Detect which cell encompasses the target text, then output its (x, y) center coordinate. 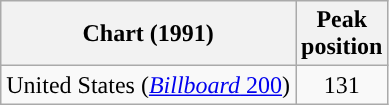
131 (342, 85)
Chart (1991) (148, 34)
United States (Billboard 200) (148, 85)
Peakposition (342, 34)
